Locate the cell with the specified text and output its (X, Y) center coordinate. 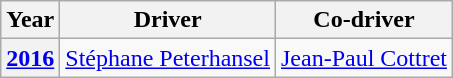
Co-driver (364, 20)
Driver (168, 20)
Year (30, 20)
Jean-Paul Cottret (364, 58)
2016 (30, 58)
Stéphane Peterhansel (168, 58)
